Determine the (X, Y) coordinate at the center of the cell enclosing the given text.  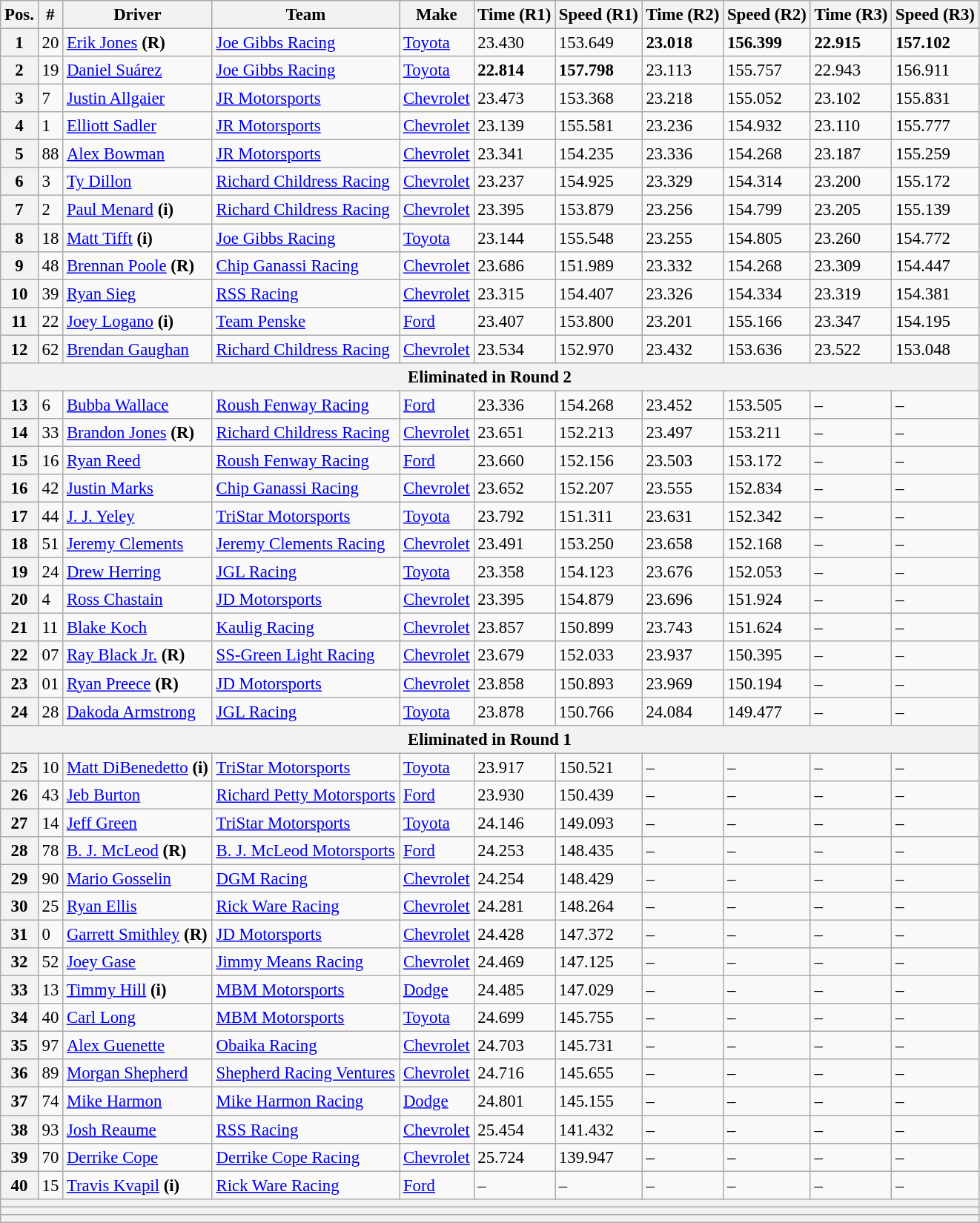
23.018 (683, 43)
151.989 (599, 265)
152.168 (767, 544)
154.772 (936, 238)
Josh Reaume (138, 1130)
24.801 (514, 1101)
Garrett Smithley (R) (138, 935)
152.207 (599, 488)
43 (50, 795)
23.407 (514, 321)
Paul Menard (i) (138, 210)
27 (19, 823)
23.432 (683, 349)
156.399 (767, 43)
154.235 (599, 154)
24.281 (514, 907)
150.766 (599, 712)
17 (19, 517)
150.194 (767, 683)
23.651 (514, 433)
89 (50, 1074)
01 (50, 683)
44 (50, 517)
155.052 (767, 99)
21 (19, 628)
154.381 (936, 294)
Brendan Gaughan (138, 349)
153.800 (599, 321)
23.255 (683, 238)
23.522 (851, 349)
155.259 (936, 154)
23.187 (851, 154)
22.943 (851, 70)
8 (19, 238)
DGM Racing (305, 878)
154.334 (767, 294)
Joey Logano (i) (138, 321)
151.924 (767, 600)
23.102 (851, 99)
Speed (R1) (599, 15)
Matt Tifft (i) (138, 238)
150.439 (599, 795)
Team Penske (305, 321)
38 (19, 1130)
52 (50, 962)
148.429 (599, 878)
150.899 (599, 628)
Mario Gosselin (138, 878)
154.932 (767, 126)
23.218 (683, 99)
150.893 (599, 683)
23.878 (514, 712)
23.917 (514, 767)
154.799 (767, 210)
23.237 (514, 182)
Mike Harmon (138, 1101)
Mike Harmon Racing (305, 1101)
Timmy Hill (i) (138, 990)
74 (50, 1101)
23.497 (683, 433)
24.254 (514, 878)
153.250 (599, 544)
24.485 (514, 990)
Speed (R3) (936, 15)
154.447 (936, 265)
Team (305, 15)
23.969 (683, 683)
26 (19, 795)
Driver (138, 15)
154.805 (767, 238)
25.454 (514, 1130)
23 (19, 683)
Daniel Suárez (138, 70)
151.624 (767, 628)
29 (19, 878)
23.686 (514, 265)
Matt DiBenedetto (i) (138, 767)
152.342 (767, 517)
23.315 (514, 294)
152.213 (599, 433)
Obaika Racing (305, 1046)
51 (50, 544)
88 (50, 154)
23.205 (851, 210)
24.428 (514, 935)
Ross Chastain (138, 600)
153.368 (599, 99)
150.395 (767, 656)
23.679 (514, 656)
23.937 (683, 656)
154.925 (599, 182)
30 (19, 907)
23.631 (683, 517)
152.033 (599, 656)
23.201 (683, 321)
152.970 (599, 349)
23.452 (683, 405)
155.166 (767, 321)
31 (19, 935)
23.309 (851, 265)
42 (50, 488)
24.084 (683, 712)
23.347 (851, 321)
70 (50, 1157)
23.430 (514, 43)
24.699 (514, 1018)
23.139 (514, 126)
154.314 (767, 182)
Time (R1) (514, 15)
Ryan Sieg (138, 294)
153.211 (767, 433)
Brennan Poole (R) (138, 265)
Speed (R2) (767, 15)
Alex Guenette (138, 1046)
23.260 (851, 238)
23.473 (514, 99)
157.798 (599, 70)
Ryan Reed (138, 460)
Jeremy Clements Racing (305, 544)
32 (19, 962)
Derrike Cope (138, 1157)
SS-Green Light Racing (305, 656)
Morgan Shepherd (138, 1074)
Blake Koch (138, 628)
23.329 (683, 182)
Justin Marks (138, 488)
23.930 (514, 795)
23.534 (514, 349)
23.200 (851, 182)
Jeb Burton (138, 795)
155.777 (936, 126)
5 (19, 154)
Shepherd Racing Ventures (305, 1074)
145.655 (599, 1074)
Derrike Cope Racing (305, 1157)
25.724 (514, 1157)
153.048 (936, 349)
23.857 (514, 628)
B. J. McLeod Motorsports (305, 851)
48 (50, 265)
Bubba Wallace (138, 405)
78 (50, 851)
24.716 (514, 1074)
Pos. (19, 15)
148.264 (599, 907)
Drew Herring (138, 572)
155.139 (936, 210)
24.253 (514, 851)
23.332 (683, 265)
157.102 (936, 43)
155.172 (936, 182)
Ray Black Jr. (R) (138, 656)
154.407 (599, 294)
23.144 (514, 238)
154.123 (599, 572)
23.319 (851, 294)
23.326 (683, 294)
90 (50, 878)
Ryan Preece (R) (138, 683)
12 (19, 349)
24.703 (514, 1046)
152.156 (599, 460)
Make (437, 15)
23.676 (683, 572)
23.256 (683, 210)
155.581 (599, 126)
23.503 (683, 460)
23.113 (683, 70)
139.947 (599, 1157)
23.236 (683, 126)
149.477 (767, 712)
23.491 (514, 544)
Dakoda Armstrong (138, 712)
36 (19, 1074)
149.093 (599, 823)
Jeremy Clements (138, 544)
Richard Petty Motorsports (305, 795)
23.358 (514, 572)
23.652 (514, 488)
Jimmy Means Racing (305, 962)
Carl Long (138, 1018)
152.834 (767, 488)
23.696 (683, 600)
Erik Jones (R) (138, 43)
23.792 (514, 517)
Ryan Ellis (138, 907)
153.636 (767, 349)
153.505 (767, 405)
23.658 (683, 544)
9 (19, 265)
35 (19, 1046)
147.029 (599, 990)
24.146 (514, 823)
# (50, 15)
155.548 (599, 238)
153.879 (599, 210)
23.110 (851, 126)
151.311 (599, 517)
141.432 (599, 1130)
145.731 (599, 1046)
Time (R3) (851, 15)
147.125 (599, 962)
07 (50, 656)
154.879 (599, 600)
155.757 (767, 70)
22.915 (851, 43)
23.858 (514, 683)
Travis Kvapil (i) (138, 1185)
93 (50, 1130)
Kaulig Racing (305, 628)
J. J. Yeley (138, 517)
23.341 (514, 154)
0 (50, 935)
Ty Dillon (138, 182)
Justin Allgaier (138, 99)
145.755 (599, 1018)
155.831 (936, 99)
154.195 (936, 321)
23.555 (683, 488)
23.660 (514, 460)
145.155 (599, 1101)
23.743 (683, 628)
153.649 (599, 43)
Alex Bowman (138, 154)
34 (19, 1018)
62 (50, 349)
150.521 (599, 767)
148.435 (599, 851)
Time (R2) (683, 15)
22.814 (514, 70)
152.053 (767, 572)
Jeff Green (138, 823)
97 (50, 1046)
Eliminated in Round 1 (489, 739)
B. J. McLeod (R) (138, 851)
37 (19, 1101)
Elliott Sadler (138, 126)
24.469 (514, 962)
Joey Gase (138, 962)
Brandon Jones (R) (138, 433)
147.372 (599, 935)
153.172 (767, 460)
Eliminated in Round 2 (489, 377)
156.911 (936, 70)
